Return [X, Y] of the center of cell containing provided text 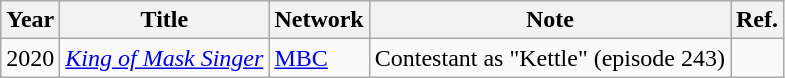
Year [30, 20]
Note [550, 20]
Contestant as "Kettle" (episode 243) [550, 58]
MBC [319, 58]
2020 [30, 58]
Title [164, 20]
King of Mask Singer [164, 58]
Network [319, 20]
Ref. [756, 20]
